Detect which cell encompasses the target text, then output its [X, Y] center coordinate. 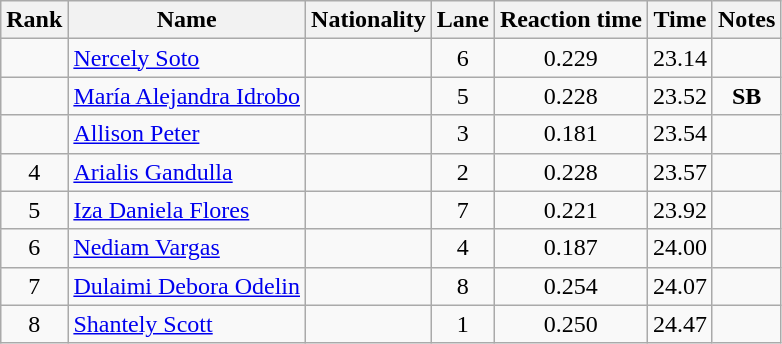
Shantely Scott [187, 324]
0.250 [570, 324]
Nationality [369, 20]
23.52 [680, 96]
0.181 [570, 134]
Nercely Soto [187, 58]
23.54 [680, 134]
24.47 [680, 324]
23.57 [680, 172]
María Alejandra Idrobo [187, 96]
SB [746, 96]
Rank [34, 20]
0.229 [570, 58]
24.00 [680, 248]
Reaction time [570, 20]
23.92 [680, 210]
24.07 [680, 286]
23.14 [680, 58]
0.254 [570, 286]
Lane [462, 20]
1 [462, 324]
Nediam Vargas [187, 248]
0.221 [570, 210]
Iza Daniela Flores [187, 210]
Allison Peter [187, 134]
0.187 [570, 248]
Dulaimi Debora Odelin [187, 286]
2 [462, 172]
Time [680, 20]
Name [187, 20]
Notes [746, 20]
3 [462, 134]
Arialis Gandulla [187, 172]
